For the text-containing cell, return its midpoint in [X, Y] coordinate format. 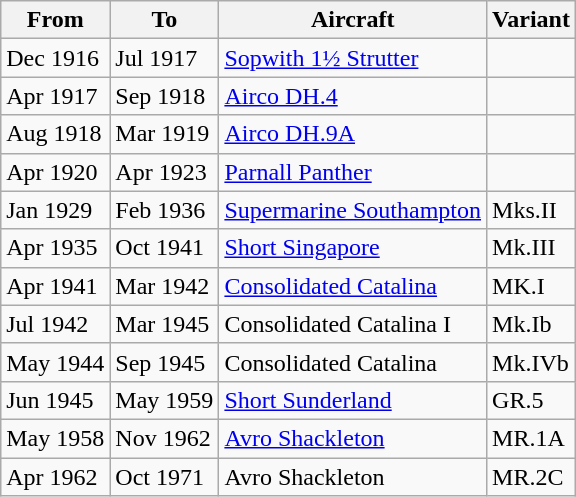
Mk.Ib [532, 324]
Short Singapore [353, 248]
Jan 1929 [56, 210]
Aircraft [353, 20]
To [164, 20]
Variant [532, 20]
Apr 1920 [56, 172]
Mk.III [532, 248]
Short Sunderland [353, 400]
MR.2C [532, 477]
Apr 1923 [164, 172]
From [56, 20]
Dec 1916 [56, 58]
Aug 1918 [56, 134]
Jul 1917 [164, 58]
May 1944 [56, 362]
Mks.II [532, 210]
Airco DH.4 [353, 96]
Apr 1935 [56, 248]
Mar 1942 [164, 286]
May 1959 [164, 400]
Apr 1941 [56, 286]
Sep 1918 [164, 96]
Nov 1962 [164, 438]
Oct 1941 [164, 248]
May 1958 [56, 438]
Supermarine Southampton [353, 210]
Airco DH.9A [353, 134]
Apr 1917 [56, 96]
MK.I [532, 286]
Parnall Panther [353, 172]
Apr 1962 [56, 477]
Oct 1971 [164, 477]
Consolidated Catalina I [353, 324]
Jul 1942 [56, 324]
Mar 1945 [164, 324]
Mk.IVb [532, 362]
Sopwith 1½ Strutter [353, 58]
MR.1A [532, 438]
Mar 1919 [164, 134]
GR.5 [532, 400]
Jun 1945 [56, 400]
Feb 1936 [164, 210]
Sep 1945 [164, 362]
